Find where the given text appears and provide that cell's center as (X, Y) coordinate. 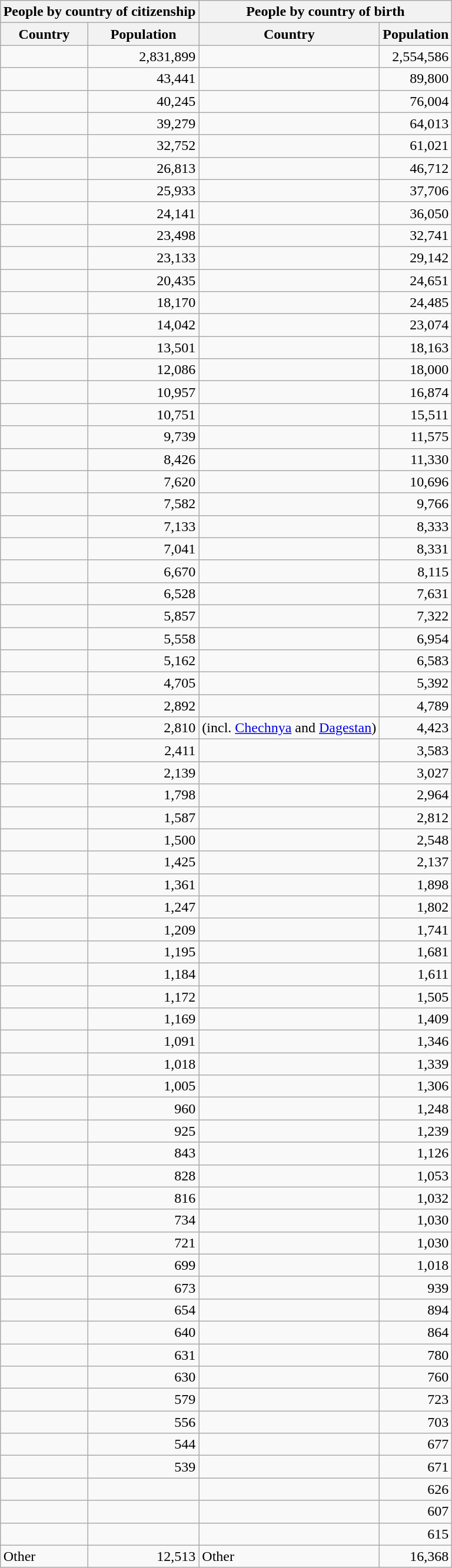
1,091 (144, 1042)
1,239 (416, 1131)
3,027 (416, 773)
39,279 (144, 124)
816 (144, 1198)
61,021 (416, 146)
12,513 (144, 1556)
4,789 (416, 706)
1,126 (416, 1153)
7,133 (144, 526)
1,898 (416, 885)
7,041 (144, 549)
2,548 (416, 840)
960 (144, 1109)
3,583 (416, 750)
36,050 (416, 213)
32,741 (416, 235)
26,813 (144, 168)
544 (144, 1444)
2,964 (416, 795)
40,245 (144, 101)
8,333 (416, 526)
14,042 (144, 325)
10,957 (144, 392)
1,172 (144, 997)
1,741 (416, 929)
1,247 (144, 907)
1,505 (416, 997)
734 (144, 1220)
1,500 (144, 840)
46,712 (416, 168)
5,558 (144, 638)
1,798 (144, 795)
24,141 (144, 213)
5,162 (144, 661)
723 (416, 1400)
760 (416, 1377)
11,575 (416, 437)
10,751 (144, 415)
2,139 (144, 773)
7,582 (144, 504)
89,800 (416, 79)
2,411 (144, 750)
539 (144, 1467)
6,528 (144, 593)
1,209 (144, 929)
925 (144, 1131)
37,706 (416, 191)
23,133 (144, 258)
1,681 (416, 952)
780 (416, 1355)
677 (416, 1444)
1,195 (144, 952)
6,954 (416, 638)
631 (144, 1355)
(incl. Chechnya and Dagestan) (290, 728)
721 (144, 1243)
1,361 (144, 885)
76,004 (416, 101)
864 (416, 1332)
630 (144, 1377)
6,670 (144, 571)
1,248 (416, 1109)
626 (416, 1489)
703 (416, 1422)
18,163 (416, 348)
2,137 (416, 862)
2,831,899 (144, 56)
7,631 (416, 593)
25,933 (144, 191)
10,696 (416, 482)
64,013 (416, 124)
16,368 (416, 1556)
843 (144, 1153)
9,766 (416, 504)
579 (144, 1400)
8,426 (144, 459)
People by country of citizenship (99, 12)
15,511 (416, 415)
556 (144, 1422)
8,115 (416, 571)
20,435 (144, 281)
1,053 (416, 1176)
23,074 (416, 325)
699 (144, 1265)
18,170 (144, 303)
32,752 (144, 146)
8,331 (416, 549)
1,339 (416, 1064)
1,184 (144, 974)
2,554,586 (416, 56)
1,409 (416, 1019)
673 (144, 1287)
1,802 (416, 907)
671 (416, 1467)
5,857 (144, 616)
2,812 (416, 818)
16,874 (416, 392)
4,705 (144, 683)
2,892 (144, 706)
11,330 (416, 459)
13,501 (144, 348)
7,620 (144, 482)
1,005 (144, 1086)
2,810 (144, 728)
654 (144, 1310)
24,485 (416, 303)
43,441 (144, 79)
939 (416, 1287)
29,142 (416, 258)
640 (144, 1332)
894 (416, 1310)
24,651 (416, 281)
1,425 (144, 862)
1,306 (416, 1086)
5,392 (416, 683)
People by country of birth (325, 12)
4,423 (416, 728)
23,498 (144, 235)
9,739 (144, 437)
1,346 (416, 1042)
12,086 (144, 370)
1,611 (416, 974)
1,169 (144, 1019)
828 (144, 1176)
6,583 (416, 661)
607 (416, 1512)
18,000 (416, 370)
1,587 (144, 818)
615 (416, 1534)
7,322 (416, 616)
1,032 (416, 1198)
